Provide the (X, Y) coordinate of the cell's center where the given text is located.  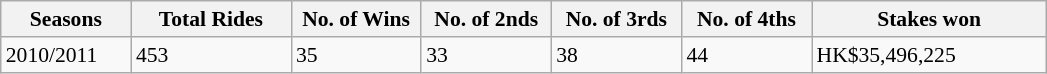
33 (486, 55)
No. of 4ths (746, 19)
453 (211, 55)
Total Rides (211, 19)
Seasons (66, 19)
No. of 3rds (616, 19)
Stakes won (930, 19)
No. of 2nds (486, 19)
2010/2011 (66, 55)
35 (356, 55)
HK$35,496,225 (930, 55)
38 (616, 55)
No. of Wins (356, 19)
44 (746, 55)
